From the cell containing the given text, extract its center point as (x, y) coordinate. 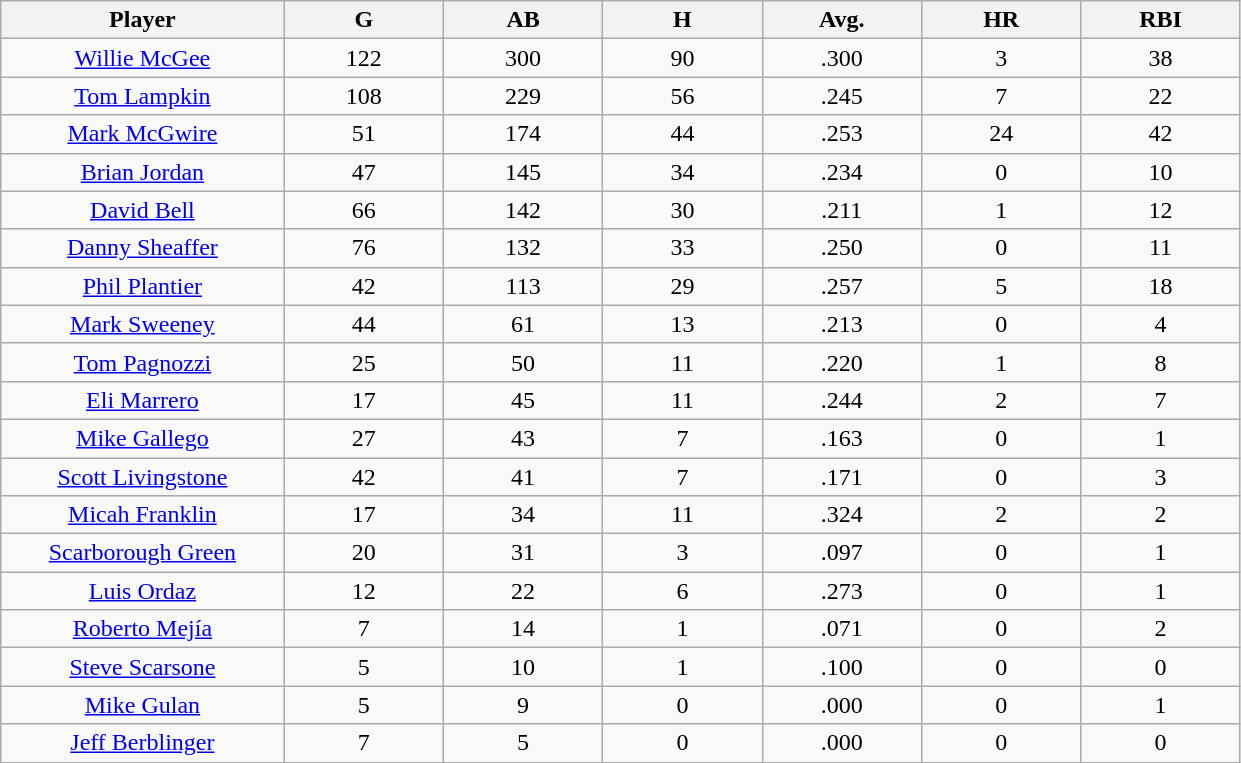
.211 (842, 210)
174 (522, 134)
61 (522, 324)
.171 (842, 477)
25 (364, 362)
.253 (842, 134)
Phil Plantier (142, 286)
.300 (842, 58)
.257 (842, 286)
18 (1160, 286)
Scarborough Green (142, 553)
Tom Lampkin (142, 96)
AB (522, 20)
38 (1160, 58)
45 (522, 400)
14 (522, 629)
41 (522, 477)
300 (522, 58)
RBI (1160, 20)
31 (522, 553)
30 (682, 210)
Mark McGwire (142, 134)
Danny Sheaffer (142, 248)
Brian Jordan (142, 172)
132 (522, 248)
142 (522, 210)
Mike Gulan (142, 705)
4 (1160, 324)
29 (682, 286)
.250 (842, 248)
Avg. (842, 20)
51 (364, 134)
33 (682, 248)
9 (522, 705)
145 (522, 172)
.100 (842, 667)
.097 (842, 553)
50 (522, 362)
Eli Marrero (142, 400)
66 (364, 210)
13 (682, 324)
.213 (842, 324)
Tom Pagnozzi (142, 362)
113 (522, 286)
.071 (842, 629)
.273 (842, 591)
Micah Franklin (142, 515)
6 (682, 591)
47 (364, 172)
Steve Scarsone (142, 667)
24 (1000, 134)
Roberto Mejía (142, 629)
David Bell (142, 210)
HR (1000, 20)
.244 (842, 400)
.163 (842, 438)
8 (1160, 362)
Luis Ordaz (142, 591)
229 (522, 96)
Willie McGee (142, 58)
Player (142, 20)
27 (364, 438)
108 (364, 96)
Mike Gallego (142, 438)
122 (364, 58)
76 (364, 248)
.220 (842, 362)
Mark Sweeney (142, 324)
G (364, 20)
56 (682, 96)
.234 (842, 172)
Jeff Berblinger (142, 743)
.245 (842, 96)
Scott Livingstone (142, 477)
43 (522, 438)
.324 (842, 515)
H (682, 20)
20 (364, 553)
90 (682, 58)
